Scan for the cell matching the given text and deliver its (x, y) coordinate at center. 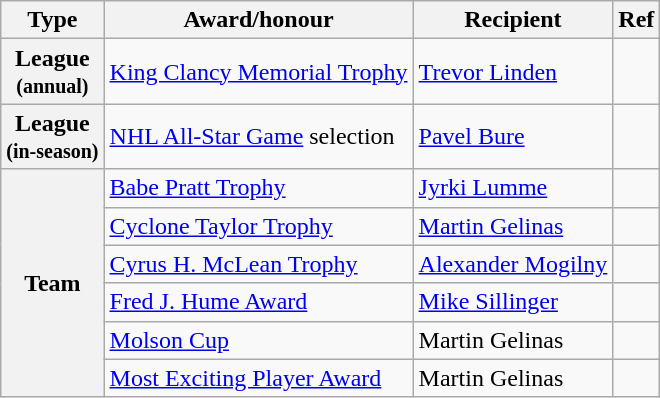
Type (52, 20)
Pavel Bure (513, 136)
Team (52, 283)
Recipient (513, 20)
Mike Sillinger (513, 302)
Babe Pratt Trophy (258, 188)
League(in-season) (52, 136)
NHL All-Star Game selection (258, 136)
Jyrki Lumme (513, 188)
Molson Cup (258, 340)
Trevor Linden (513, 72)
League(annual) (52, 72)
Award/honour (258, 20)
Alexander Mogilny (513, 264)
Cyrus H. McLean Trophy (258, 264)
Cyclone Taylor Trophy (258, 226)
Most Exciting Player Award (258, 378)
Fred J. Hume Award (258, 302)
King Clancy Memorial Trophy (258, 72)
Ref (636, 20)
